Return the [x, y] coordinate for the center point of the cell that contains the specified text.  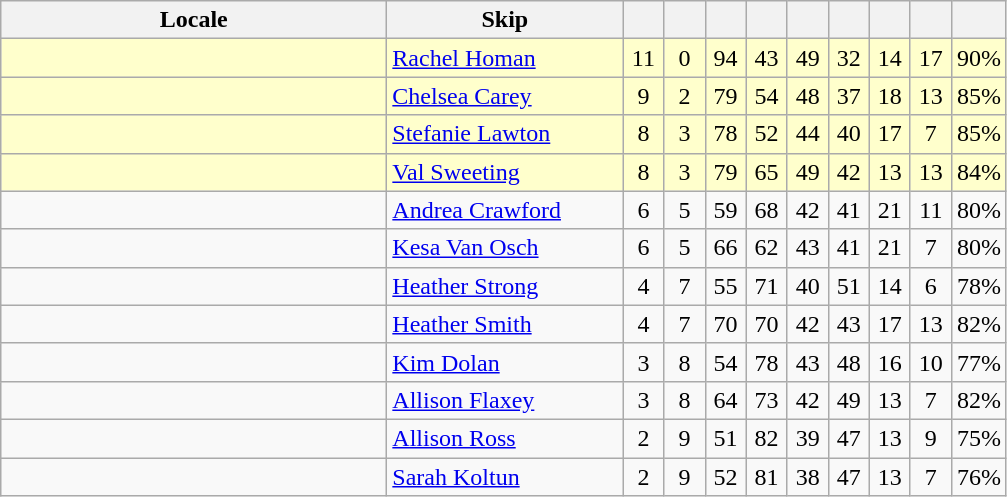
78% [978, 286]
71 [766, 286]
10 [930, 362]
94 [726, 58]
0 [684, 58]
Locale [194, 20]
77% [978, 362]
Val Sweeting [505, 172]
39 [808, 438]
16 [890, 362]
Skip [505, 20]
Allison Ross [505, 438]
Kesa Van Osch [505, 248]
32 [848, 58]
Rachel Homan [505, 58]
62 [766, 248]
81 [766, 477]
Heather Strong [505, 286]
44 [808, 134]
73 [766, 400]
90% [978, 58]
Allison Flaxey [505, 400]
68 [766, 210]
Chelsea Carey [505, 96]
55 [726, 286]
Kim Dolan [505, 362]
84% [978, 172]
Heather Smith [505, 324]
66 [726, 248]
76% [978, 477]
38 [808, 477]
75% [978, 438]
18 [890, 96]
59 [726, 210]
82 [766, 438]
37 [848, 96]
Andrea Crawford [505, 210]
64 [726, 400]
65 [766, 172]
Sarah Koltun [505, 477]
Stefanie Lawton [505, 134]
